Find where the given text appears and provide that cell's center as [x, y] coordinate. 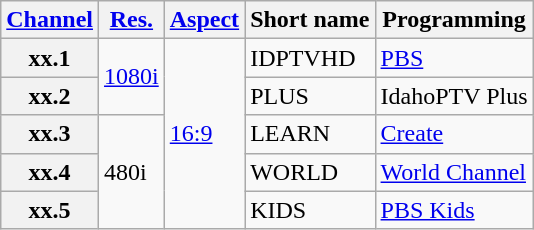
LEARN [310, 134]
PBS [454, 58]
PLUS [310, 96]
World Channel [454, 172]
PBS Kids [454, 210]
Create [454, 134]
xx.4 [50, 172]
xx.2 [50, 96]
1080i [132, 77]
IDPTVHD [310, 58]
xx.5 [50, 210]
16:9 [204, 134]
xx.3 [50, 134]
Channel [50, 20]
WORLD [310, 172]
Res. [132, 20]
Programming [454, 20]
Aspect [204, 20]
Short name [310, 20]
xx.1 [50, 58]
KIDS [310, 210]
480i [132, 172]
IdahoPTV Plus [454, 96]
